Identify which cell holds the provided text, then report its [X, Y] central coordinate. 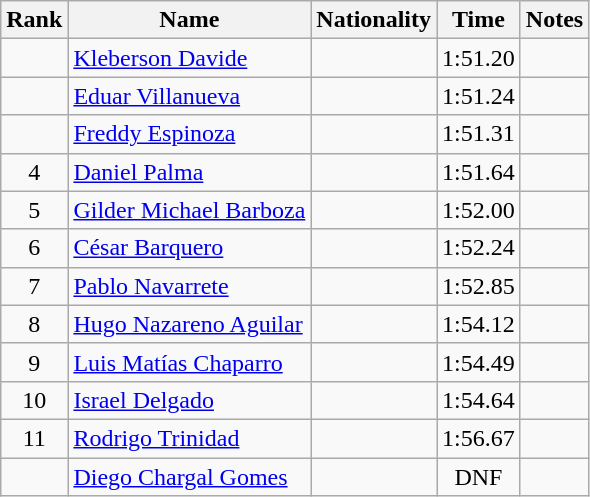
1:52.85 [479, 286]
1:51.64 [479, 172]
6 [34, 248]
Time [479, 20]
Freddy Espinoza [190, 134]
8 [34, 324]
9 [34, 362]
1:52.00 [479, 210]
Daniel Palma [190, 172]
Hugo Nazareno Aguilar [190, 324]
1:54.49 [479, 362]
1:56.67 [479, 438]
1:52.24 [479, 248]
10 [34, 400]
11 [34, 438]
Rodrigo Trinidad [190, 438]
1:51.31 [479, 134]
Luis Matías Chaparro [190, 362]
Name [190, 20]
4 [34, 172]
Israel Delgado [190, 400]
Gilder Michael Barboza [190, 210]
1:51.20 [479, 58]
Pablo Navarrete [190, 286]
Notes [554, 20]
Diego Chargal Gomes [190, 477]
1:51.24 [479, 96]
Kleberson Davide [190, 58]
Nationality [374, 20]
Eduar Villanueva [190, 96]
Rank [34, 20]
César Barquero [190, 248]
DNF [479, 477]
1:54.12 [479, 324]
1:54.64 [479, 400]
5 [34, 210]
7 [34, 286]
